Locate the cell with the specified text and output its [X, Y] center coordinate. 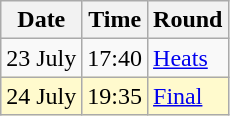
Heats [188, 58]
24 July [42, 96]
Round [188, 20]
23 July [42, 58]
17:40 [115, 58]
19:35 [115, 96]
Time [115, 20]
Final [188, 96]
Date [42, 20]
